For the text-containing cell, return its midpoint in [X, Y] coordinate format. 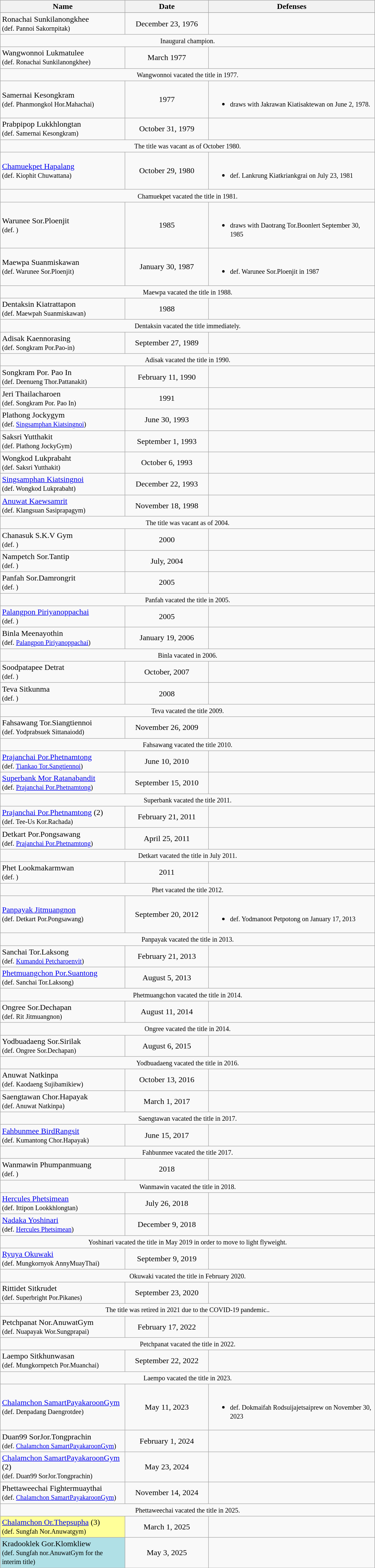
February 17, 2022 [167, 1327]
Wanmawin Phumpanmuang (def. ) [63, 1169]
October, 2007 [167, 672]
June 30, 1993 [167, 420]
Dentaksin vacated the title immediately. [188, 326]
Maewpa vacated the title in 1988. [188, 292]
Superbank Mor Ratanabandit (def. Prajanchai Por.Phetnamtong) [63, 783]
Wanmawin vacated the title in 2018. [188, 1186]
draws with Daotrang Tor.Boonlert September 30, 1985 [292, 225]
Ronachai Sunkilanongkhee (def. Pannoi Sakornpitak) [63, 24]
Anuwat Kaewsamrit (def. Klangsuan Sasiprapagym) [63, 505]
Dentaksin Kiatrattapon (def. Maewpah Suanmiskawan) [63, 309]
Hercules Phetsimean (def. Ittipon Lookkhlongtan) [63, 1203]
1988 [167, 309]
2000 [167, 540]
Date [167, 7]
February 21, 2011 [167, 817]
February 1, 2024 [167, 1441]
March 1, 2017 [167, 1101]
Petchpanat Nor.AnuwatGym (def. Nuapayak Wor.Sungprapai) [63, 1327]
October 29, 1980 [167, 171]
September 9, 2019 [167, 1259]
November 26, 2009 [167, 728]
Teva vacated the title 2009. [188, 710]
September 15, 2010 [167, 783]
Samernai Kesongkram (def. Phanmongkol Hor.Mahachai) [63, 100]
Okuwaki vacated the title in February 2020. [188, 1276]
Chalamchon SamartPayakaroonGym (2)(def. Duan99 SorJor.Tongprachin) [63, 1467]
September 23, 2020 [167, 1293]
August 6, 2015 [167, 1046]
Defenses [292, 7]
Chalamchon Or.Thepsupha (3) (def. Sungfah Nor.Anuwatgym) [63, 1527]
Wangwonnoi Lukmatulee (def. Ronachai Sunkilanongkhee) [63, 57]
July, 2004 [167, 561]
Prajanchai Por.Phetnamtong (def. Tiankao Tor.Sangtiennoi) [63, 761]
def. Warunee Sor.Ploenjit in 1987 [292, 267]
December 23, 1976 [167, 24]
Phettaweechai Fightermuaythai (def. Chalamchon SamartPayakaroonGym) [63, 1493]
draws with Jakrawan Kiatisaktewan on June 2, 1978. [292, 100]
January 19, 2006 [167, 638]
December 9, 2018 [167, 1225]
March 1977 [167, 57]
Kradooklek Gor.Klomkliew(def. Sungfah nor.AnuwatGym for the interim title) [63, 1553]
Phet vacated the title 2012. [188, 890]
September 22, 2022 [167, 1361]
Chamuekpet vacated the title in 1981. [188, 196]
October 13, 2016 [167, 1080]
Name [63, 7]
November 14, 2024 [167, 1493]
Fahbunmee BirdRangsit (def. Kumantong Chor.Hapayak) [63, 1135]
August 11, 2014 [167, 1012]
September 27, 1989 [167, 343]
September 1, 1993 [167, 441]
Phet Lookmakarmwan (def. ) [63, 872]
Yodbuadaeng Sor.Sirilak (def. Ongree Sor.Dechapan) [63, 1046]
October 6, 1993 [167, 462]
Phetmuangchon vacated the title in 2014. [188, 995]
Saengtawan Chor.Hapayak (def. Anuwat Natkinpa) [63, 1101]
Wongkod Lukprabaht (def. Saksri Yutthakit) [63, 462]
Petchpanat vacated the title in 2022. [188, 1344]
Nadaka Yoshinari (def. Hercules Phetsimean) [63, 1225]
Ongree vacated the title in 2014. [188, 1029]
Rittidet Sitkrudet (def. Superbright Por.Pikanes) [63, 1293]
The title was retired in 2021 due to the COVID-19 pandemic.. [188, 1310]
Phettaweechai vacated the title in 2025. [188, 1510]
Adisak vacated the title in 1990. [188, 360]
Binla Meenayothin (def. Palangpon Piriyanoppachai) [63, 638]
December 22, 1993 [167, 484]
April 25, 2011 [167, 838]
Panpayak Jitmuangnon (def. Detkart Por.Pongsawang) [63, 914]
February 21, 2013 [167, 956]
Prajanchai Por.Phetnamtong (2) (def. Tee-Us Kor.Rachada) [63, 817]
October 31, 1979 [167, 129]
Superbank vacated the title 2011. [188, 800]
Soodpatapee Detrat (def. ) [63, 672]
Anuwat Natkinpa (def. Kaodaeng Sujibamikiew) [63, 1080]
1985 [167, 225]
Songkram Por. Pao In (def. Deenueng Thor.Pattanakit) [63, 377]
2018 [167, 1169]
2011 [167, 872]
Detkart Por.Pongsawang (def. Prajanchai Por.Phetnamtong) [63, 838]
def. Yodmanoot Petpotong on January 17, 2013 [292, 914]
Yoshinari vacated the title in May 2019 in order to move to light flyweight. [188, 1242]
Ryuya Okuwaki (def. Mungkornyok AnnyMuayThai) [63, 1259]
Nampetch Sor.Tantip (def. ) [63, 561]
Panpayak vacated the title in 2013. [188, 939]
The title was vacant as of October 1980. [188, 146]
May 23, 2024 [167, 1467]
Yodbuadaeng vacated the title in 2016. [188, 1063]
Binla vacated in 2006. [188, 655]
Phetmuangchon Por.Suantong (def. Sanchai Tor.Laksong) [63, 978]
2008 [167, 693]
Panfah vacated the title in 2005. [188, 599]
Chalamchon SamartPayakaroonGym(def. Denpadang Daengrotdee) [63, 1407]
September 20, 2012 [167, 914]
Fahsawang vacated the title 2010. [188, 744]
May 11, 2023 [167, 1407]
Saengtawan vacated the title in 2017. [188, 1118]
Sanchai Tor.Laksong (def. Kumandoi Petcharoenvit) [63, 956]
August 5, 2013 [167, 978]
March 1, 2025 [167, 1527]
Chamuekpet Hapalang (def. Kiophit Chuwattana) [63, 171]
Detkart vacated the title in July 2011. [188, 855]
January 30, 1987 [167, 267]
Prabpipop Lukkhlongtan (def. Samernai Kesongkram) [63, 129]
Palangpon Piriyanoppachai (def. ) [63, 617]
1977 [167, 100]
Ongree Sor.Dechapan (def. Rit Jitmuangnon) [63, 1012]
Chanasuk S.K.V Gym (def. ) [63, 540]
The title was vacant as of 2004. [188, 522]
July 26, 2018 [167, 1203]
Jeri Thailacharoen (def. Songkram Por. Pao In) [63, 398]
def. Lankrung Kiatkriankgrai on July 23, 1981 [292, 171]
Fahbunmee vacated the title 2017. [188, 1152]
June 15, 2017 [167, 1135]
Saksri Yutthakit (def. Plathong JockyGym) [63, 441]
Singsamphan Kiatsingnoi (def. Wongkod Lukprabaht) [63, 484]
Teva Sitkunma (def. ) [63, 693]
Adisak Kaennorasing (def. Songkram Por.Pao-in) [63, 343]
Laempo Sitkhunwasan (def. Mungkornpetch Por.Muanchai) [63, 1361]
June 10, 2010 [167, 761]
Duan99 SorJor.Tongprachin(def. Chalamchon SamartPayakaroonGym) [63, 1441]
Panfah Sor.Damrongrit (def. ) [63, 582]
Plathong Jockygym (def. Singsamphan Kiatsingnoi) [63, 420]
def. Dokmaifah Rodsuijajetsaiprew on November 30, 2023 [292, 1407]
Maewpa Suanmiskawan (def. Warunee Sor.Ploenjit) [63, 267]
Inaugural champion. [188, 41]
November 18, 1998 [167, 505]
Laempo vacated the title in 2023. [188, 1378]
May 3, 2025 [167, 1553]
Wangwonnoi vacated the title in 1977. [188, 75]
1991 [167, 398]
February 11, 1990 [167, 377]
Fahsawang Tor.Siangtiennoi (def. Yodprabsuek Sittanaiodd) [63, 728]
Warunee Sor.Ploenjit (def. ) [63, 225]
